Provide the [X, Y] coordinate of the cell's center where the given text is located.  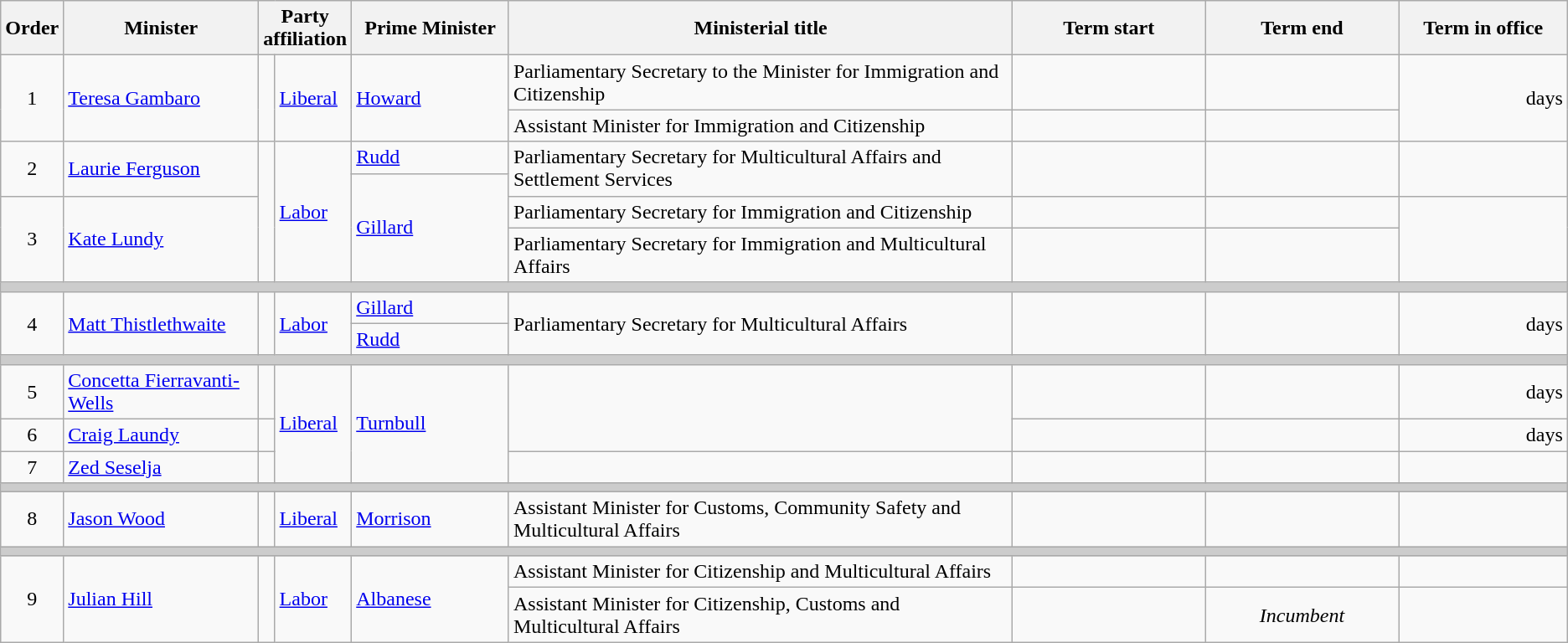
Parliamentary Secretary for Immigration and Citizenship [761, 212]
Turnbull [431, 424]
Laurie Ferguson [161, 169]
9 [32, 599]
Assistant Minister for Customs, Community Safety and Multicultural Affairs [761, 519]
2 [32, 169]
Assistant Minister for Citizenship and Multicultural Affairs [761, 572]
3 [32, 239]
Howard [431, 99]
Minister [161, 28]
6 [32, 435]
Parliamentary Secretary to the Minister for Immigration and Citizenship [761, 82]
Kate Lundy [161, 239]
Matt Thistlethwaite [161, 323]
Zed Seselja [161, 466]
Parliamentary Secretary for Multicultural Affairs [761, 323]
Term end [1302, 28]
Assistant Minister for Immigration and Citizenship [761, 126]
5 [32, 392]
Party affiliation [305, 28]
Term start [1109, 28]
Order [32, 28]
Craig Laundy [161, 435]
Concetta Fierravanti-Wells [161, 392]
Albanese [431, 599]
Term in office [1483, 28]
Incumbent [1302, 615]
Julian Hill [161, 599]
Parliamentary Secretary for Multicultural Affairs and Settlement Services [761, 169]
Prime Minister [431, 28]
1 [32, 99]
4 [32, 323]
Jason Wood [161, 519]
Morrison [431, 519]
8 [32, 519]
Teresa Gambaro [161, 99]
Ministerial title [761, 28]
Assistant Minister for Citizenship, Customs and Multicultural Affairs [761, 615]
Parliamentary Secretary for Immigration and Multicultural Affairs [761, 255]
7 [32, 466]
